Extract the (X, Y) coordinate from the center of the cell holding the provided text.  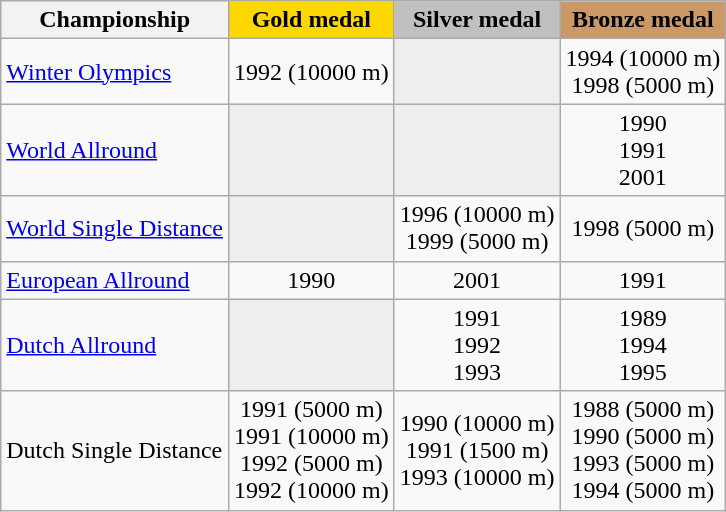
Championship (115, 20)
1990 1991 2001 (643, 150)
1989 1994 1995 (643, 345)
1990 (312, 280)
Bronze medal (643, 20)
1998 (5000 m) (643, 228)
1992 (10000 m) (312, 72)
1990 (10000 m) 1991 (1500 m) 1993 (10000 m) (477, 450)
Winter Olympics (115, 72)
1991 (5000 m) 1991 (10000 m) 1992 (5000 m) 1992 (10000 m) (312, 450)
Silver medal (477, 20)
2001 (477, 280)
World Single Distance (115, 228)
European Allround (115, 280)
Gold medal (312, 20)
1991 (643, 280)
1988 (5000 m) 1990 (5000 m) 1993 (5000 m) 1994 (5000 m) (643, 450)
World Allround (115, 150)
Dutch Allround (115, 345)
1991 1992 1993 (477, 345)
1996 (10000 m) 1999 (5000 m) (477, 228)
1994 (10000 m) 1998 (5000 m) (643, 72)
Dutch Single Distance (115, 450)
